Identify which cell holds the provided text, then report its [x, y] central coordinate. 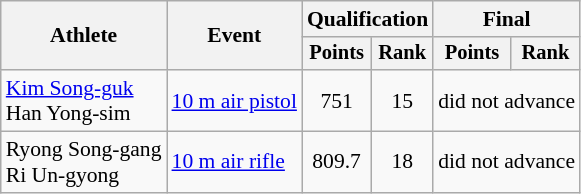
Final [506, 19]
Kim Song-gukHan Yong-sim [84, 100]
809.7 [336, 162]
10 m air rifle [234, 162]
Event [234, 36]
15 [402, 100]
Athlete [84, 36]
Qualification [368, 19]
10 m air pistol [234, 100]
Ryong Song-gangRi Un-gyong [84, 162]
751 [336, 100]
18 [402, 162]
